Identify which cell holds the provided text, then report its (x, y) central coordinate. 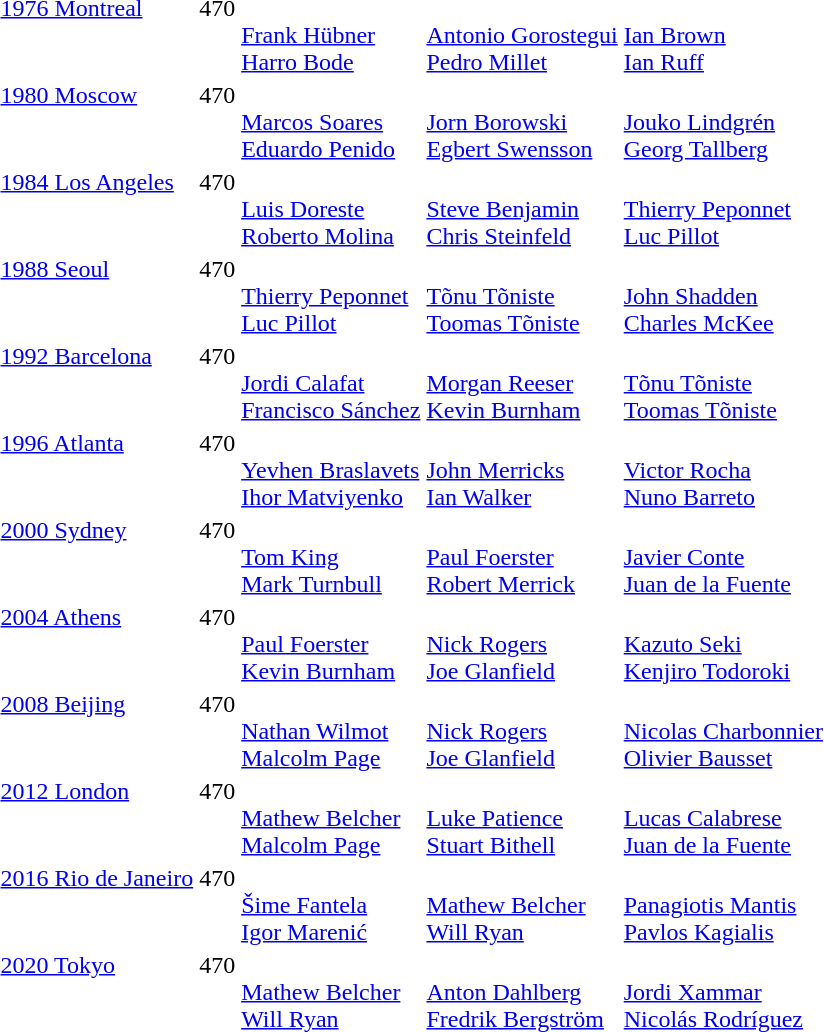
Steve BenjaminChris Steinfeld (522, 209)
Panagiotis MantisPavlos Kagialis (723, 905)
Luis DoresteRoberto Molina (331, 209)
Nicolas CharbonnierOlivier Bausset (723, 731)
Mathew BelcherWill Ryan (522, 905)
Nathan WilmotMalcolm Page (331, 731)
Yevhen BraslavetsIhor Matviyenko (331, 470)
Javier ConteJuan de la Fuente (723, 557)
John ShaddenCharles McKee (723, 296)
John MerricksIan Walker (522, 470)
Jouko LindgrénGeorg Tallberg (723, 122)
Mathew BelcherMalcolm Page (331, 818)
Jorn BorowskiEgbert Swensson (522, 122)
Marcos SoaresEduardo Penido (331, 122)
Victor RochaNuno Barreto (723, 470)
Jordi CalafatFrancisco Sánchez (331, 383)
Luke PatienceStuart Bithell (522, 818)
Paul FoersterRobert Merrick (522, 557)
Paul FoersterKevin Burnham (331, 644)
Tom KingMark Turnbull (331, 557)
Kazuto SekiKenjiro Todoroki (723, 644)
Morgan ReeserKevin Burnham (522, 383)
Šime FantelaIgor Marenić (331, 905)
Lucas CalabreseJuan de la Fuente (723, 818)
